Find where the given text appears and provide that cell's center as [X, Y] coordinate. 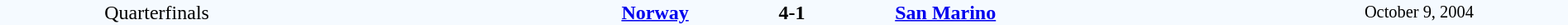
4-1 [791, 12]
Norway [501, 12]
San Marino [1082, 12]
October 9, 2004 [1419, 12]
Quarterfinals [157, 12]
